Find where the given text appears and provide that cell's center as [x, y] coordinate. 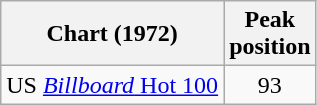
US Billboard Hot 100 [112, 85]
Chart (1972) [112, 34]
93 [270, 85]
Peakposition [270, 34]
